Pinpoint the cell where the given text exists, returning its (X, Y) midpoint coordinate. 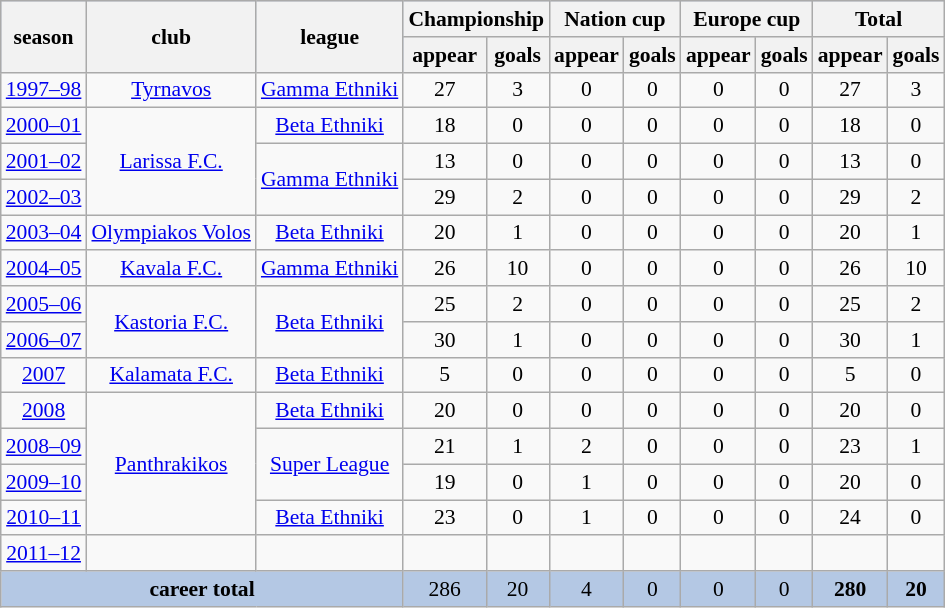
Olympiakos Volos (170, 233)
2008 (44, 411)
Europe cup (747, 19)
Super League (330, 464)
Kalamata F.C. (170, 375)
2010–11 (44, 518)
280 (850, 589)
league (330, 36)
4 (586, 589)
Larissa F.C. (170, 162)
Kastoria F.C. (170, 322)
Total (879, 19)
1997–98 (44, 90)
career total (202, 589)
286 (444, 589)
Tyrnavos (170, 90)
21 (444, 447)
2002–03 (44, 197)
2005–06 (44, 304)
2001–02 (44, 162)
2003–04 (44, 233)
24 (850, 518)
2004–05 (44, 269)
club (170, 36)
2000–01 (44, 126)
2009–10 (44, 482)
season (44, 36)
2008–09 (44, 447)
2011–12 (44, 554)
19 (444, 482)
2006–07 (44, 340)
2007 (44, 375)
Kavala F.C. (170, 269)
Panthrakikos (170, 464)
Nation cup (615, 19)
Championship (476, 19)
